Determine the (x, y) coordinate at the center of the cell enclosing the given text.  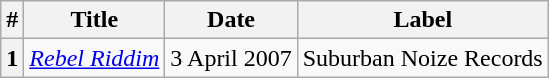
Label (422, 20)
Date (231, 20)
Title (94, 20)
3 April 2007 (231, 58)
Suburban Noize Records (422, 58)
1 (12, 58)
# (12, 20)
Rebel Riddim (94, 58)
